From the cell containing the given text, extract its center point as (X, Y) coordinate. 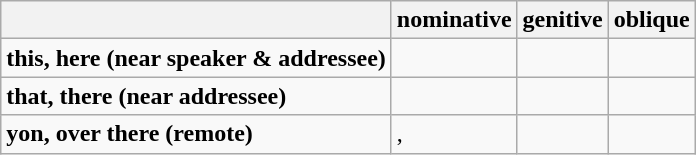
this, here (near speaker & addressee) (196, 58)
that, there (near addressee) (196, 96)
yon, over there (remote) (196, 134)
oblique (652, 20)
genitive (562, 20)
nominative (454, 20)
, (454, 134)
